Return the (X, Y) coordinate for the center point of the cell that contains the specified text.  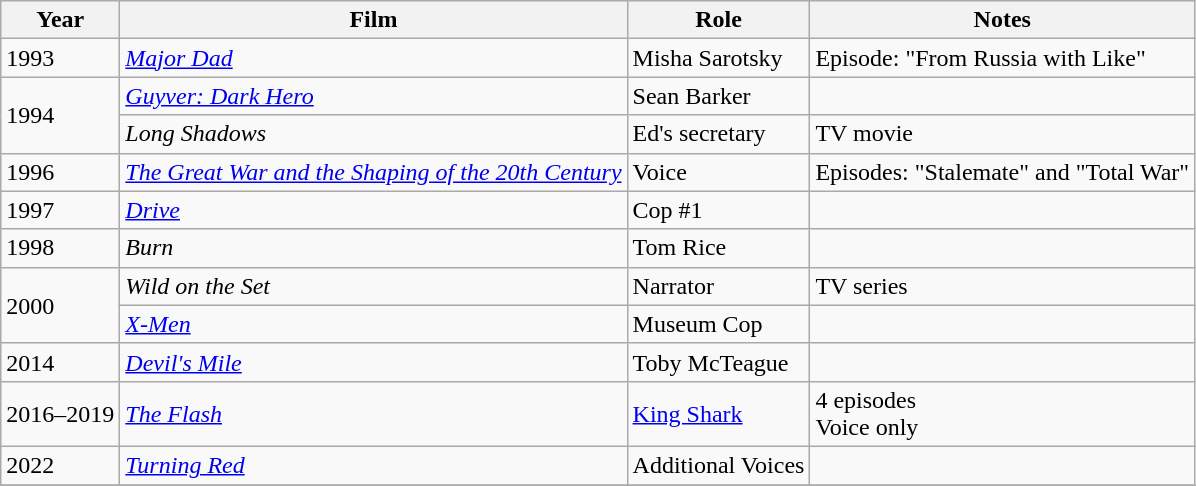
Guyver: Dark Hero (374, 96)
The Flash (374, 414)
2000 (60, 305)
Misha Sarotsky (718, 58)
Voice (718, 172)
Devil's Mile (374, 362)
Turning Red (374, 465)
Sean Barker (718, 96)
1993 (60, 58)
Ed's secretary (718, 134)
Episodes: "Stalemate" and "Total War" (1002, 172)
TV movie (1002, 134)
2022 (60, 465)
Burn (374, 248)
4 episodesVoice only (1002, 414)
King Shark (718, 414)
Drive (374, 210)
Wild on the Set (374, 286)
2014 (60, 362)
Notes (1002, 20)
Long Shadows (374, 134)
Cop #1 (718, 210)
TV series (1002, 286)
Film (374, 20)
The Great War and the Shaping of the 20th Century (374, 172)
Role (718, 20)
Narrator (718, 286)
Year (60, 20)
Tom Rice (718, 248)
1994 (60, 115)
Additional Voices (718, 465)
1996 (60, 172)
Toby McTeague (718, 362)
1998 (60, 248)
Episode: "From Russia with Like" (1002, 58)
Museum Cop (718, 324)
Major Dad (374, 58)
2016–2019 (60, 414)
1997 (60, 210)
X-Men (374, 324)
